For the text-containing cell, return its midpoint in (X, Y) coordinate format. 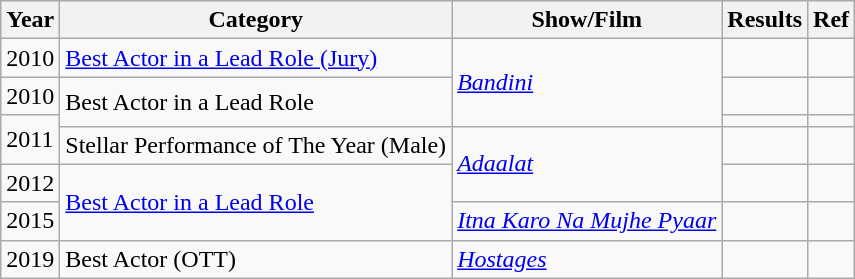
2012 (30, 183)
Bandini (587, 82)
Itna Karo Na Mujhe Pyaar (587, 221)
2011 (30, 140)
Category (256, 20)
Adaalat (587, 164)
Year (30, 20)
2015 (30, 221)
Results (765, 20)
Best Actor in a Lead Role (Jury) (256, 58)
Ref (832, 20)
Show/Film (587, 20)
Hostages (587, 259)
Best Actor (OTT) (256, 259)
2019 (30, 259)
Stellar Performance of The Year (Male) (256, 145)
